Provide the [X, Y] coordinate of the cell's center where the given text is located.  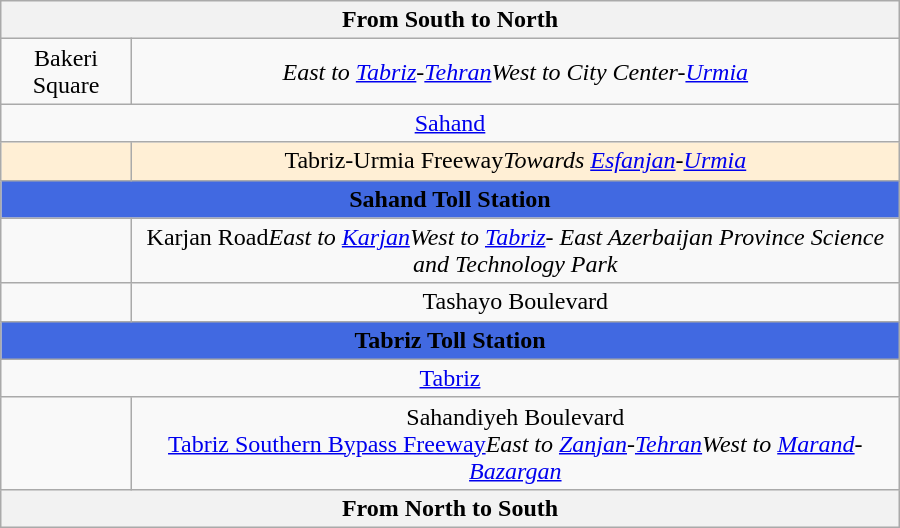
Tabriz Toll Station [450, 340]
From South to North [450, 20]
Tabriz [450, 378]
Bakeri Square [66, 72]
Karjan RoadEast to KarjanWest to Tabriz- East Azerbaijan Province Science and Technology Park [515, 250]
Sahand Toll Station [450, 199]
Tashayo Boulevard [515, 302]
Sahand [450, 123]
Tabriz-Urmia FreewayTowards Esfanjan-Urmia [515, 161]
East to Tabriz-TehranWest to City Center-Urmia [515, 72]
From North to South [450, 508]
Sahandiyeh Boulevard Tabriz Southern Bypass FreewayEast to Zanjan-TehranWest to Marand-Bazargan [515, 443]
